Capture the cell that displays the provided text and extract its [X, Y] central coordinate. 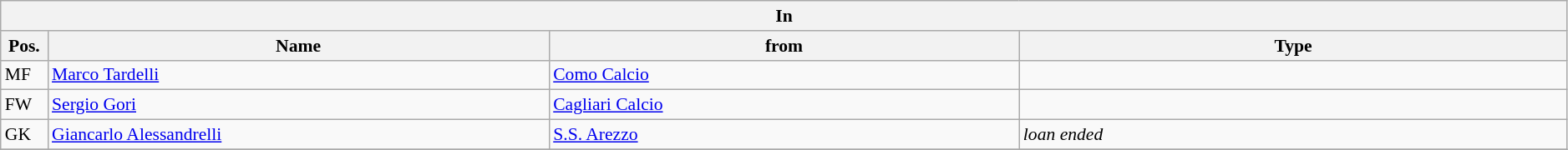
FW [24, 105]
from [784, 46]
Name [298, 46]
MF [24, 75]
GK [24, 135]
Sergio Gori [298, 105]
Como Calcio [784, 75]
Giancarlo Alessandrelli [298, 135]
loan ended [1293, 135]
S.S. Arezzo [784, 135]
In [784, 16]
Pos. [24, 46]
Cagliari Calcio [784, 105]
Marco Tardelli [298, 75]
Type [1293, 46]
